Search for the cell housing the specified text and yield its (x, y) center coordinate. 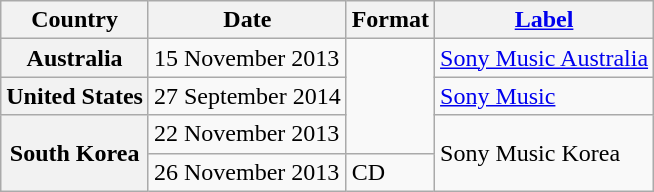
United States (75, 96)
Sony Music (544, 96)
Sony Music Korea (544, 153)
Sony Music Australia (544, 58)
CD (390, 172)
Country (75, 20)
22 November 2013 (247, 134)
Australia (75, 58)
15 November 2013 (247, 58)
26 November 2013 (247, 172)
South Korea (75, 153)
27 September 2014 (247, 96)
Format (390, 20)
Date (247, 20)
Label (544, 20)
